Scan for the cell matching the given text and deliver its [X, Y] coordinate at center. 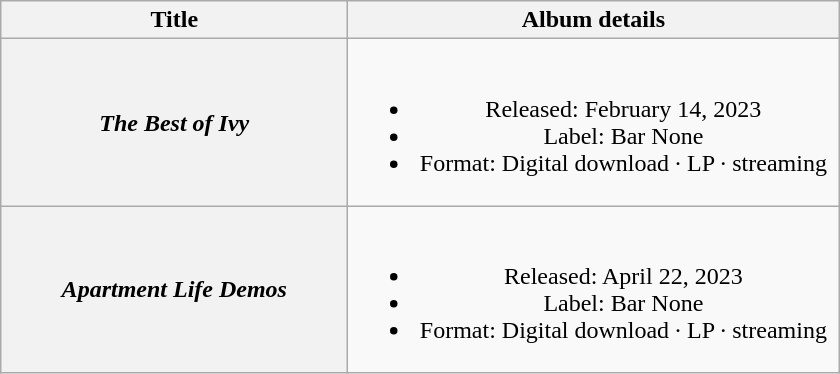
Released: February 14, 2023Label: Bar NoneFormat: Digital download · LP · streaming [594, 122]
Released: April 22, 2023Label: Bar NoneFormat: Digital download · LP · streaming [594, 290]
Apartment Life Demos [174, 290]
Title [174, 20]
The Best of Ivy [174, 122]
Album details [594, 20]
